Capture the cell that displays the provided text and extract its (X, Y) central coordinate. 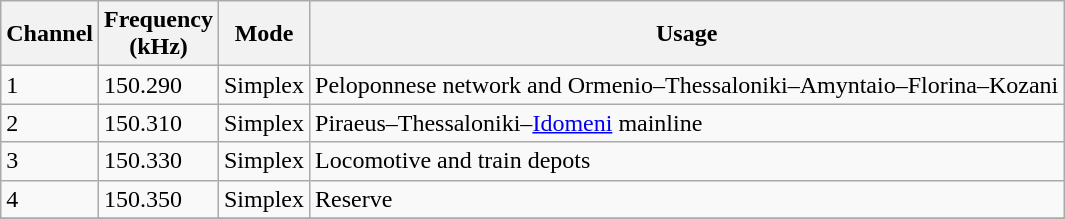
150.350 (159, 199)
2 (50, 123)
4 (50, 199)
150.290 (159, 85)
Locomotive and train depots (687, 161)
Peloponnese network and Ormenio–Thessaloniki–Amyntaio–Florina–Kozani (687, 85)
Piraeus–Thessaloniki–Idomeni mainline (687, 123)
150.310 (159, 123)
1 (50, 85)
Channel (50, 34)
Frequency(kHz) (159, 34)
150.330 (159, 161)
3 (50, 161)
Usage (687, 34)
Reserve (687, 199)
Mode (264, 34)
